Return (X, Y) of the center of cell containing provided text 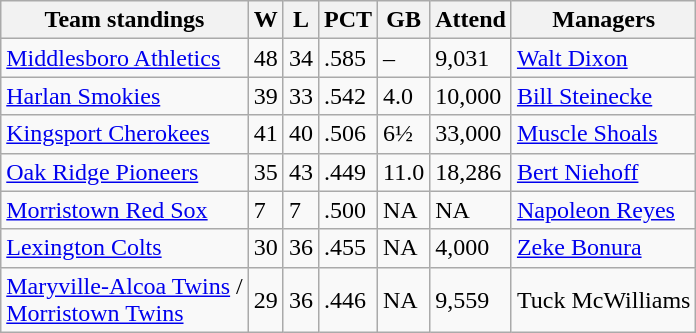
.449 (348, 172)
Oak Ridge Pioneers (125, 172)
30 (266, 248)
Muscle Shoals (604, 134)
.506 (348, 134)
.446 (348, 300)
41 (266, 134)
33,000 (471, 134)
33 (300, 96)
Tuck McWilliams (604, 300)
29 (266, 300)
40 (300, 134)
Attend (471, 20)
Managers (604, 20)
PCT (348, 20)
18,286 (471, 172)
Kingsport Cherokees (125, 134)
11.0 (404, 172)
– (404, 58)
Team standings (125, 20)
Maryville-Alcoa Twins / Morristown Twins (125, 300)
.500 (348, 210)
34 (300, 58)
L (300, 20)
.542 (348, 96)
6½ (404, 134)
Harlan Smokies (125, 96)
.455 (348, 248)
GB (404, 20)
39 (266, 96)
Bill Steinecke (604, 96)
4.0 (404, 96)
Lexington Colts (125, 248)
43 (300, 172)
Zeke Bonura (604, 248)
35 (266, 172)
.585 (348, 58)
4,000 (471, 248)
10,000 (471, 96)
Napoleon Reyes (604, 210)
48 (266, 58)
9,559 (471, 300)
Bert Niehoff (604, 172)
Morristown Red Sox (125, 210)
9,031 (471, 58)
W (266, 20)
Walt Dixon (604, 58)
Middlesboro Athletics (125, 58)
